From the cell containing the given text, extract its center point as [X, Y] coordinate. 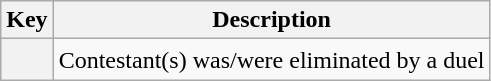
Description [272, 20]
Contestant(s) was/were eliminated by a duel [272, 60]
Key [27, 20]
